Return [x, y] of the center of cell containing provided text 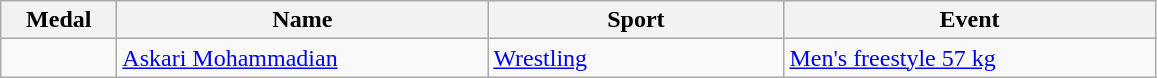
Medal [59, 20]
Event [970, 20]
Wrestling [636, 58]
Men's freestyle 57 kg [970, 58]
Sport [636, 20]
Askari Mohammadian [302, 58]
Name [302, 20]
